Extract the (X, Y) coordinate from the center of the cell holding the provided text.  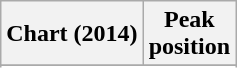
Peakposition (189, 34)
Chart (2014) (72, 34)
